Find where the given text appears and provide that cell's center as [X, Y] coordinate. 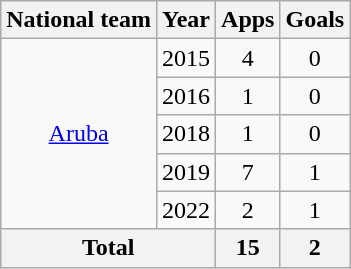
Apps [248, 20]
Aruba [79, 134]
Year [186, 20]
2016 [186, 96]
2022 [186, 210]
Total [108, 248]
2019 [186, 172]
National team [79, 20]
2015 [186, 58]
Goals [315, 20]
15 [248, 248]
4 [248, 58]
2018 [186, 134]
7 [248, 172]
